Determine the [X, Y] coordinate at the center of the cell enclosing the given text.  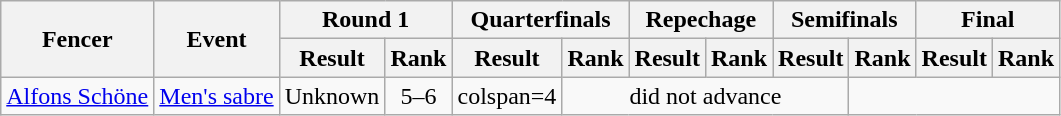
Final [988, 20]
Event [216, 39]
Repechage [701, 20]
colspan=4 [507, 96]
5–6 [418, 96]
Alfons Schöne [78, 96]
did not advance [706, 96]
Quarterfinals [540, 20]
Men's sabre [216, 96]
Unknown [332, 96]
Fencer [78, 39]
Semifinals [845, 20]
Round 1 [366, 20]
